Locate the cell with the specified text and output its [x, y] center coordinate. 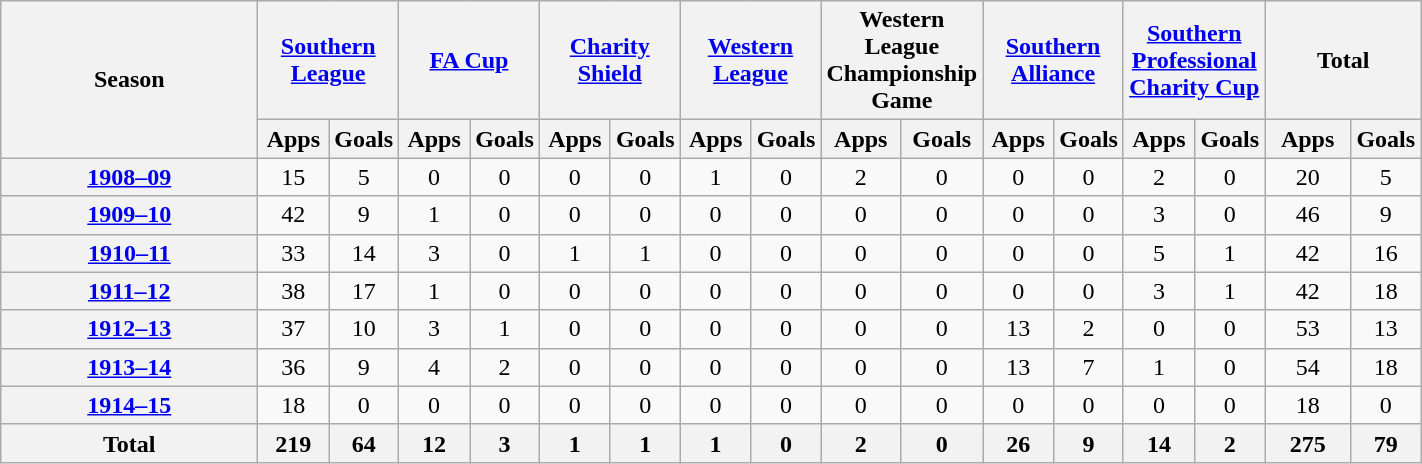
Southern Professional Charity Cup [1194, 60]
Western League Championship Game [902, 60]
33 [294, 253]
79 [1386, 443]
1914–15 [130, 405]
275 [1308, 443]
12 [434, 443]
1908–09 [130, 177]
Charity Shield [610, 60]
64 [364, 443]
10 [364, 329]
Southern League [328, 60]
1910–11 [130, 253]
15 [294, 177]
17 [364, 291]
FA Cup [470, 60]
1912–13 [130, 329]
Season [130, 80]
37 [294, 329]
36 [294, 367]
26 [1018, 443]
4 [434, 367]
1913–14 [130, 367]
16 [1386, 253]
7 [1089, 367]
1909–10 [130, 215]
219 [294, 443]
46 [1308, 215]
20 [1308, 177]
1911–12 [130, 291]
Western League [750, 60]
Southern Alliance [1054, 60]
54 [1308, 367]
53 [1308, 329]
38 [294, 291]
